Provide the [x, y] coordinate of the cell's center where the given text is located.  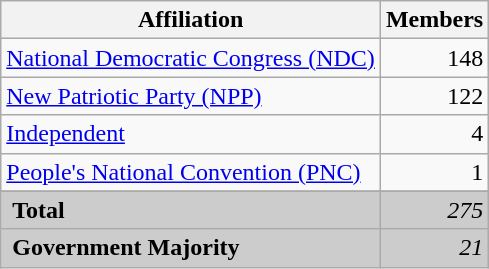
New Patriotic Party (NPP) [191, 96]
122 [434, 96]
21 [434, 248]
People's National Convention (PNC) [191, 172]
Government Majority [191, 248]
148 [434, 58]
1 [434, 172]
Total [191, 210]
Independent [191, 134]
National Democratic Congress (NDC) [191, 58]
Affiliation [191, 20]
275 [434, 210]
4 [434, 134]
Members [434, 20]
